For the text-containing cell, return its midpoint in (X, Y) coordinate format. 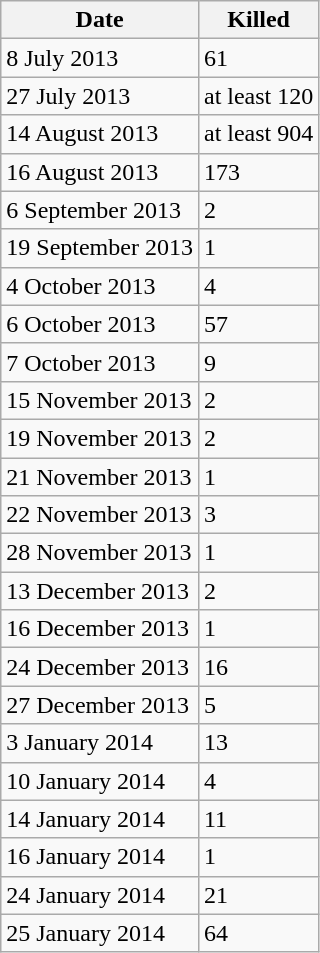
22 November 2013 (100, 515)
16 December 2013 (100, 629)
173 (258, 172)
19 September 2013 (100, 248)
28 November 2013 (100, 553)
9 (258, 362)
19 November 2013 (100, 438)
3 January 2014 (100, 743)
Killed (258, 20)
Date (100, 20)
61 (258, 58)
13 (258, 743)
57 (258, 324)
at least 120 (258, 96)
13 December 2013 (100, 591)
16 (258, 667)
14 August 2013 (100, 134)
27 July 2013 (100, 96)
24 December 2013 (100, 667)
24 January 2014 (100, 895)
21 (258, 895)
5 (258, 705)
7 October 2013 (100, 362)
64 (258, 933)
8 July 2013 (100, 58)
25 January 2014 (100, 933)
6 September 2013 (100, 210)
at least 904 (258, 134)
6 October 2013 (100, 324)
4 October 2013 (100, 286)
16 January 2014 (100, 857)
16 August 2013 (100, 172)
14 January 2014 (100, 819)
27 December 2013 (100, 705)
11 (258, 819)
3 (258, 515)
10 January 2014 (100, 781)
21 November 2013 (100, 477)
15 November 2013 (100, 400)
